Locate the cell with the specified text and output its (x, y) center coordinate. 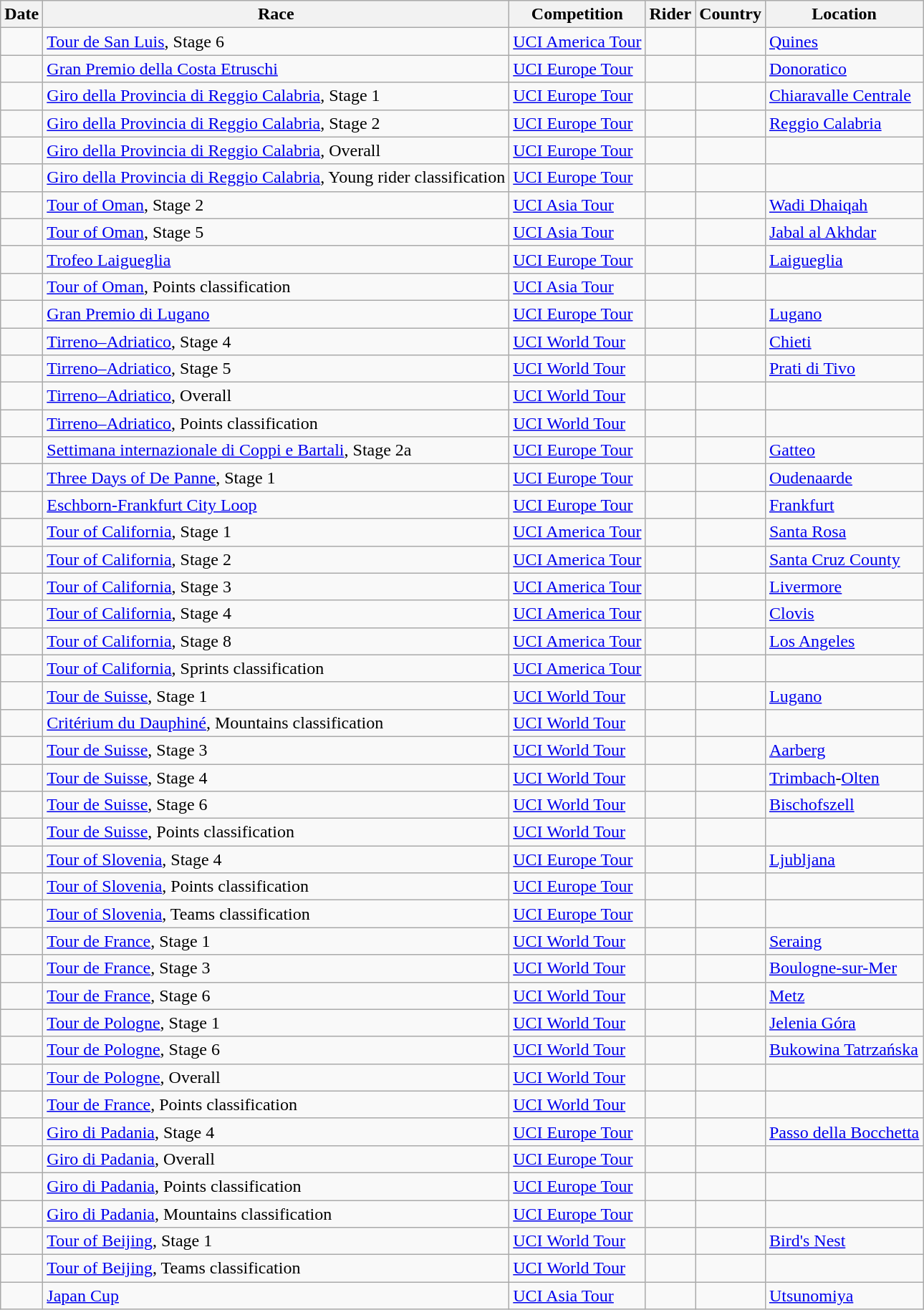
Tour of Beijing, Teams classification (276, 1268)
Giro di Padania, Points classification (276, 1186)
Tour de Pologne, Overall (276, 1077)
Tour of Oman, Stage 5 (276, 232)
Boulogne-sur-Mer (844, 968)
Tirreno–Adriatico, Stage 4 (276, 342)
Eschborn-Frankfurt City Loop (276, 505)
Seraing (844, 941)
Metz (844, 996)
Tour de Pologne, Stage 1 (276, 1023)
Tour of California, Stage 2 (276, 559)
Trofeo Laigueglia (276, 259)
Chieti (844, 342)
Utsunomiya (844, 1296)
Tour de Suisse, Stage 1 (276, 695)
Livermore (844, 587)
Passo della Bocchetta (844, 1132)
Tour of Oman, Stage 2 (276, 205)
Tour of Slovenia, Stage 4 (276, 859)
Aarberg (844, 750)
Giro di Padania, Mountains classification (276, 1214)
Tour of California, Stage 8 (276, 641)
Wadi Dhaiqah (844, 205)
Tirreno–Adriatico, Overall (276, 396)
Bukowina Tatrzańska (844, 1050)
Tour of Slovenia, Points classification (276, 887)
Competition (577, 14)
Tirreno–Adriatico, Stage 5 (276, 369)
Jelenia Góra (844, 1023)
Country (731, 14)
Clovis (844, 614)
Tour of Beijing, Stage 1 (276, 1241)
Tour de Suisse, Stage 4 (276, 777)
Tour of California, Stage 4 (276, 614)
Tour of California, Sprints classification (276, 668)
Los Angeles (844, 641)
Tour de Suisse, Stage 6 (276, 805)
Santa Cruz County (844, 559)
Reggio Calabria (844, 123)
Frankfurt (844, 505)
Bird's Nest (844, 1241)
Giro della Provincia di Reggio Calabria, Stage 1 (276, 96)
Three Days of De Panne, Stage 1 (276, 478)
Chiaravalle Centrale (844, 96)
Rider (670, 14)
Giro della Provincia di Reggio Calabria, Overall (276, 150)
Jabal al Akhdar (844, 232)
Settimana internazionale di Coppi e Bartali, Stage 2a (276, 451)
Japan Cup (276, 1296)
Donoratico (844, 69)
Ljubljana (844, 859)
Laigueglia (844, 259)
Tour de France, Stage 6 (276, 996)
Gatteo (844, 451)
Critérium du Dauphiné, Mountains classification (276, 723)
Bischofszell (844, 805)
Tour of Slovenia, Teams classification (276, 914)
Prati di Tivo (844, 369)
Race (276, 14)
Tour de France, Stage 3 (276, 968)
Tour de Suisse, Stage 3 (276, 750)
Tour de San Luis, Stage 6 (276, 42)
Santa Rosa (844, 532)
Giro di Padania, Stage 4 (276, 1132)
Date (21, 14)
Giro della Provincia di Reggio Calabria, Stage 2 (276, 123)
Giro della Provincia di Reggio Calabria, Young rider classification (276, 178)
Tour de Pologne, Stage 6 (276, 1050)
Tirreno–Adriatico, Points classification (276, 423)
Tour of California, Stage 1 (276, 532)
Tour de France, Points classification (276, 1104)
Tour de Suisse, Points classification (276, 832)
Giro di Padania, Overall (276, 1159)
Tour of Oman, Points classification (276, 286)
Gran Premio di Lugano (276, 314)
Tour of California, Stage 3 (276, 587)
Gran Premio della Costa Etruschi (276, 69)
Oudenaarde (844, 478)
Location (844, 14)
Tour de France, Stage 1 (276, 941)
Trimbach-Olten (844, 777)
Quines (844, 42)
